Capture the cell that displays the provided text and extract its (x, y) central coordinate. 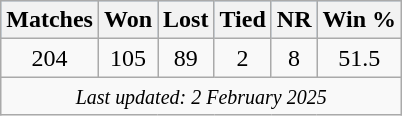
204 (50, 58)
51.5 (360, 58)
Win % (360, 20)
Last updated: 2 February 2025 (202, 96)
105 (128, 58)
NR (294, 20)
Lost (186, 20)
Matches (50, 20)
89 (186, 58)
8 (294, 58)
Won (128, 20)
Tied (242, 20)
2 (242, 58)
